Find where the given text appears and provide that cell's center as [x, y] coordinate. 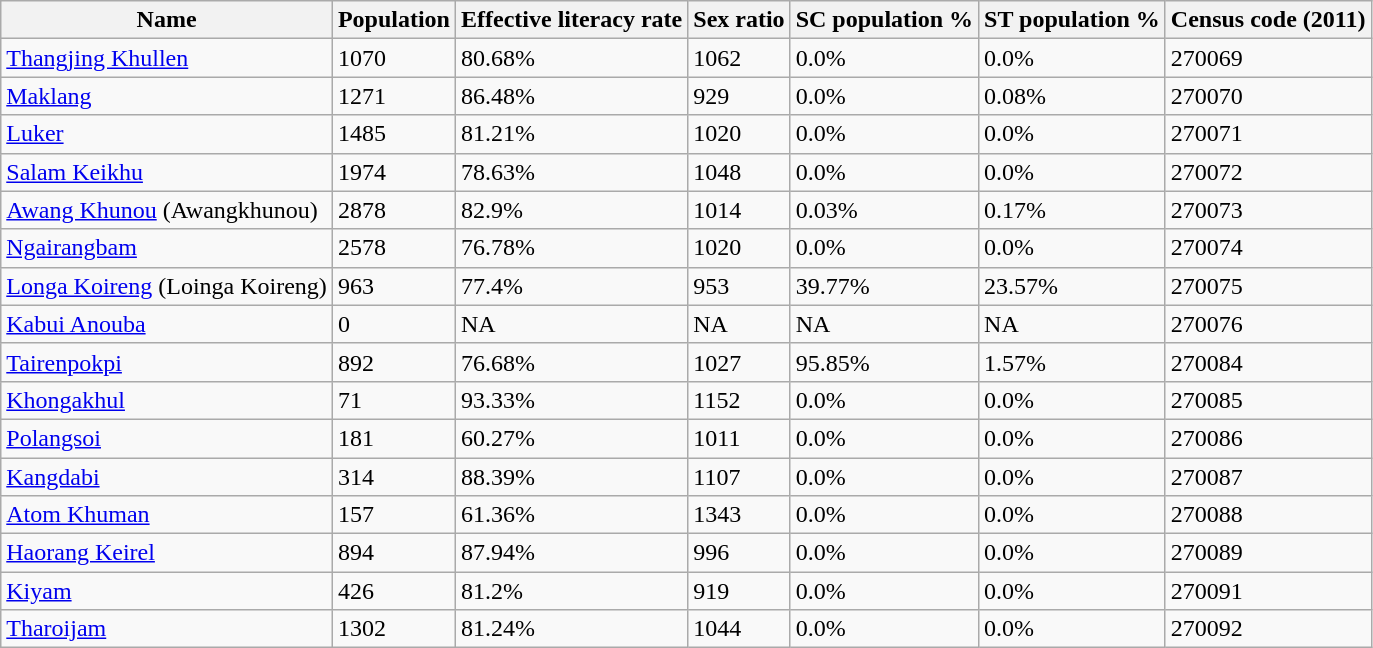
Kangdabi [167, 477]
ST population % [1072, 20]
270076 [1268, 324]
71 [394, 400]
81.21% [571, 134]
270089 [1268, 553]
80.68% [571, 58]
1011 [739, 438]
270073 [1268, 210]
0.03% [884, 210]
270085 [1268, 400]
Atom Khuman [167, 515]
270087 [1268, 477]
77.4% [571, 286]
Census code (2011) [1268, 20]
1302 [394, 629]
426 [394, 591]
Ngairangbam [167, 248]
314 [394, 477]
270084 [1268, 362]
61.36% [571, 515]
963 [394, 286]
93.33% [571, 400]
1014 [739, 210]
Kabui Anouba [167, 324]
270086 [1268, 438]
1485 [394, 134]
1027 [739, 362]
1070 [394, 58]
953 [739, 286]
82.9% [571, 210]
Sex ratio [739, 20]
270072 [1268, 172]
929 [739, 96]
Longa Koireng (Loinga Koireng) [167, 286]
Effective literacy rate [571, 20]
SC population % [884, 20]
1107 [739, 477]
81.2% [571, 591]
270092 [1268, 629]
Salam Keikhu [167, 172]
181 [394, 438]
2878 [394, 210]
157 [394, 515]
270069 [1268, 58]
81.24% [571, 629]
270075 [1268, 286]
95.85% [884, 362]
86.48% [571, 96]
919 [739, 591]
1.57% [1072, 362]
Haorang Keirel [167, 553]
Population [394, 20]
0 [394, 324]
87.94% [571, 553]
Polangsoi [167, 438]
1343 [739, 515]
894 [394, 553]
78.63% [571, 172]
Luker [167, 134]
1048 [739, 172]
0.08% [1072, 96]
1044 [739, 629]
23.57% [1072, 286]
1062 [739, 58]
39.77% [884, 286]
Maklang [167, 96]
892 [394, 362]
1271 [394, 96]
270071 [1268, 134]
1152 [739, 400]
Thangjing Khullen [167, 58]
270091 [1268, 591]
1974 [394, 172]
270074 [1268, 248]
270088 [1268, 515]
996 [739, 553]
88.39% [571, 477]
Kiyam [167, 591]
Name [167, 20]
Tharoijam [167, 629]
Khongakhul [167, 400]
60.27% [571, 438]
Tairenpokpi [167, 362]
76.78% [571, 248]
2578 [394, 248]
0.17% [1072, 210]
270070 [1268, 96]
76.68% [571, 362]
Awang Khunou (Awangkhunou) [167, 210]
